Locate the cell with the specified text and output its (x, y) center coordinate. 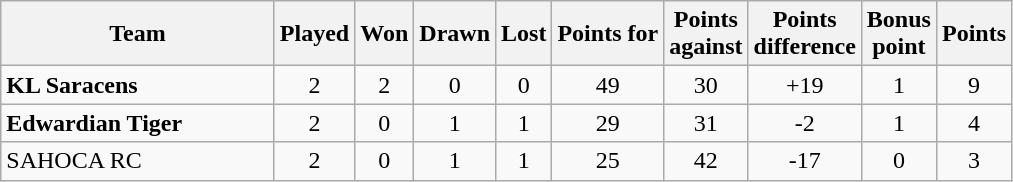
3 (974, 161)
Pointsdifference (804, 34)
Pointsagainst (706, 34)
KL Saracens (138, 85)
25 (608, 161)
Won (384, 34)
Drawn (455, 34)
Played (314, 34)
9 (974, 85)
Lost (524, 34)
49 (608, 85)
-17 (804, 161)
Team (138, 34)
4 (974, 123)
Edwardian Tiger (138, 123)
30 (706, 85)
Bonuspoint (898, 34)
-2 (804, 123)
Points for (608, 34)
31 (706, 123)
42 (706, 161)
SAHOCA RC (138, 161)
+19 (804, 85)
29 (608, 123)
Points (974, 34)
